Search for the cell housing the specified text and yield its [x, y] center coordinate. 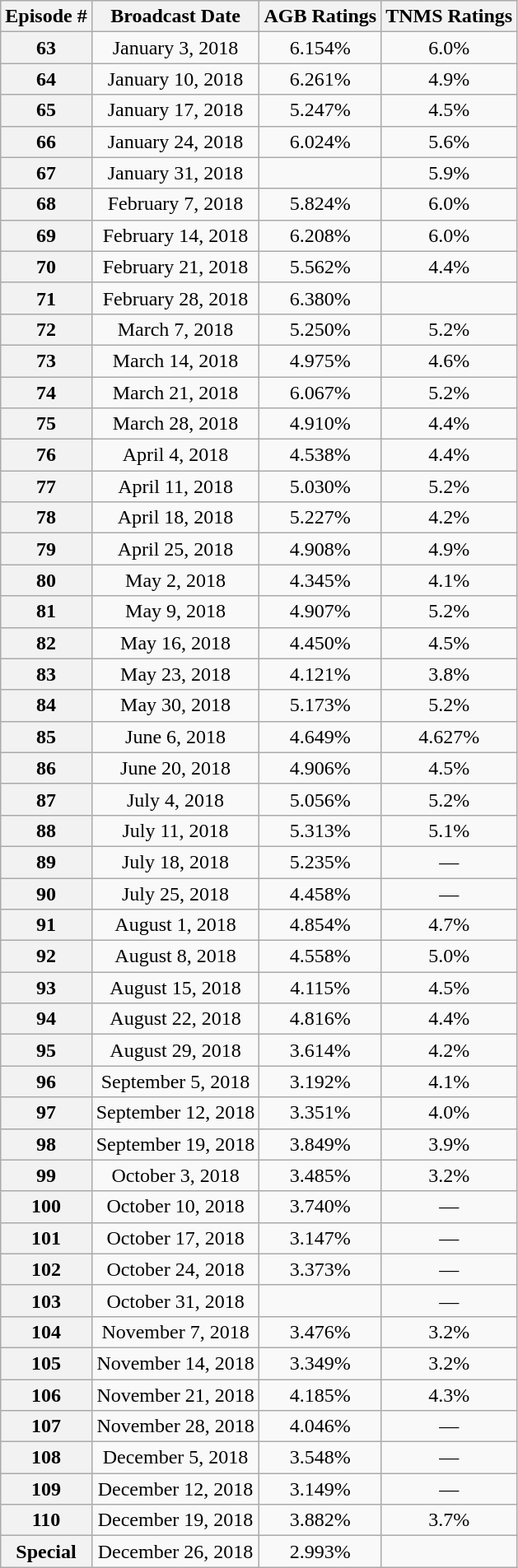
4.345% [320, 580]
104 [46, 1332]
97 [46, 1113]
4.816% [320, 1019]
107 [46, 1426]
January 24, 2018 [175, 142]
February 21, 2018 [175, 267]
3.8% [450, 674]
4.6% [450, 361]
4.975% [320, 361]
November 7, 2018 [175, 1332]
5.235% [320, 862]
January 31, 2018 [175, 173]
4.185% [320, 1395]
3.351% [320, 1113]
5.173% [320, 705]
6.380% [320, 298]
AGB Ratings [320, 16]
92 [46, 956]
71 [46, 298]
100 [46, 1207]
94 [46, 1019]
4.3% [450, 1395]
5.250% [320, 329]
3.149% [320, 1489]
4.907% [320, 612]
May 23, 2018 [175, 674]
5.030% [320, 486]
4.450% [320, 643]
August 8, 2018 [175, 956]
99 [46, 1175]
4.458% [320, 893]
March 28, 2018 [175, 424]
93 [46, 988]
81 [46, 612]
July 11, 2018 [175, 831]
August 1, 2018 [175, 925]
75 [46, 424]
January 10, 2018 [175, 79]
May 16, 2018 [175, 643]
6.024% [320, 142]
6.261% [320, 79]
4.115% [320, 988]
4.121% [320, 674]
3.849% [320, 1144]
89 [46, 862]
December 19, 2018 [175, 1520]
Special [46, 1552]
3.614% [320, 1050]
January 17, 2018 [175, 110]
109 [46, 1489]
3.7% [450, 1520]
101 [46, 1238]
October 31, 2018 [175, 1300]
84 [46, 705]
5.056% [320, 799]
102 [46, 1269]
3.349% [320, 1363]
66 [46, 142]
April 11, 2018 [175, 486]
69 [46, 235]
TNMS Ratings [450, 16]
88 [46, 831]
October 3, 2018 [175, 1175]
October 10, 2018 [175, 1207]
5.6% [450, 142]
72 [46, 329]
March 21, 2018 [175, 393]
3.882% [320, 1520]
90 [46, 893]
February 7, 2018 [175, 204]
3.373% [320, 1269]
September 12, 2018 [175, 1113]
June 20, 2018 [175, 768]
October 17, 2018 [175, 1238]
December 26, 2018 [175, 1552]
108 [46, 1458]
August 15, 2018 [175, 988]
Broadcast Date [175, 16]
6.067% [320, 393]
4.908% [320, 549]
85 [46, 737]
95 [46, 1050]
5.824% [320, 204]
67 [46, 173]
106 [46, 1395]
3.192% [320, 1082]
73 [46, 361]
4.906% [320, 768]
105 [46, 1363]
91 [46, 925]
5.227% [320, 518]
65 [46, 110]
4.7% [450, 925]
68 [46, 204]
September 19, 2018 [175, 1144]
September 5, 2018 [175, 1082]
98 [46, 1144]
March 7, 2018 [175, 329]
December 12, 2018 [175, 1489]
5.247% [320, 110]
3.548% [320, 1458]
63 [46, 48]
August 22, 2018 [175, 1019]
January 3, 2018 [175, 48]
83 [46, 674]
6.208% [320, 235]
5.562% [320, 267]
May 9, 2018 [175, 612]
82 [46, 643]
July 18, 2018 [175, 862]
74 [46, 393]
4.558% [320, 956]
February 14, 2018 [175, 235]
August 29, 2018 [175, 1050]
4.538% [320, 455]
6.154% [320, 48]
4.0% [450, 1113]
78 [46, 518]
April 18, 2018 [175, 518]
2.993% [320, 1552]
May 30, 2018 [175, 705]
4.854% [320, 925]
3.147% [320, 1238]
November 21, 2018 [175, 1395]
4.910% [320, 424]
July 4, 2018 [175, 799]
5.313% [320, 831]
April 4, 2018 [175, 455]
64 [46, 79]
110 [46, 1520]
February 28, 2018 [175, 298]
June 6, 2018 [175, 737]
70 [46, 267]
May 2, 2018 [175, 580]
3.476% [320, 1332]
July 25, 2018 [175, 893]
103 [46, 1300]
96 [46, 1082]
4.046% [320, 1426]
4.627% [450, 737]
3.9% [450, 1144]
87 [46, 799]
5.0% [450, 956]
5.1% [450, 831]
3.740% [320, 1207]
April 25, 2018 [175, 549]
November 14, 2018 [175, 1363]
86 [46, 768]
5.9% [450, 173]
79 [46, 549]
77 [46, 486]
October 24, 2018 [175, 1269]
80 [46, 580]
November 28, 2018 [175, 1426]
December 5, 2018 [175, 1458]
3.485% [320, 1175]
Episode # [46, 16]
March 14, 2018 [175, 361]
76 [46, 455]
4.649% [320, 737]
